Return the (X, Y) coordinate for the center point of the cell that contains the specified text.  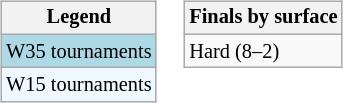
Finals by surface (263, 18)
Hard (8–2) (263, 51)
Legend (78, 18)
W15 tournaments (78, 85)
W35 tournaments (78, 51)
